Output the (X, Y) coordinate of the center of the cell containing the given text.  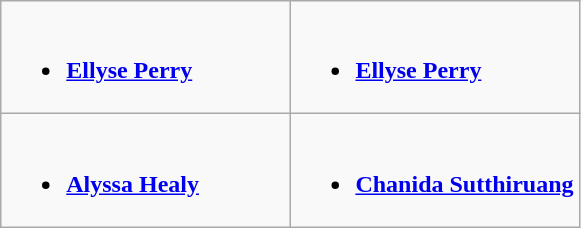
Alyssa Healy (146, 170)
Chanida Sutthiruang (434, 170)
